Capture the cell that displays the provided text and extract its (X, Y) central coordinate. 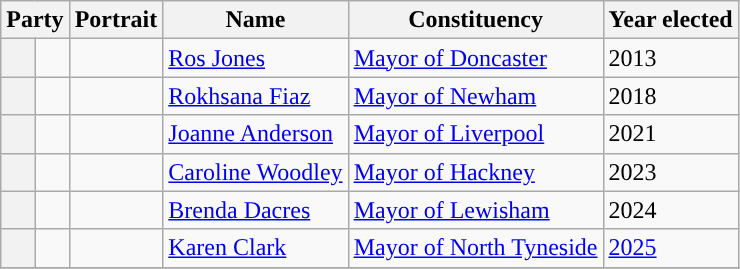
Portrait (116, 20)
Mayor of Newham (476, 96)
Karen Clark (256, 248)
Mayor of Hackney (476, 172)
2024 (670, 210)
2021 (670, 134)
Mayor of Lewisham (476, 210)
2023 (670, 172)
2025 (670, 248)
Caroline Woodley (256, 172)
Brenda Dacres (256, 210)
Rokhsana Fiaz (256, 96)
2013 (670, 58)
Mayor of Liverpool (476, 134)
Mayor of North Tyneside (476, 248)
Joanne Anderson (256, 134)
Party (35, 20)
Ros Jones (256, 58)
Mayor of Doncaster (476, 58)
Year elected (670, 20)
Constituency (476, 20)
Name (256, 20)
2018 (670, 96)
